Locate the cell with the specified text and output its (X, Y) center coordinate. 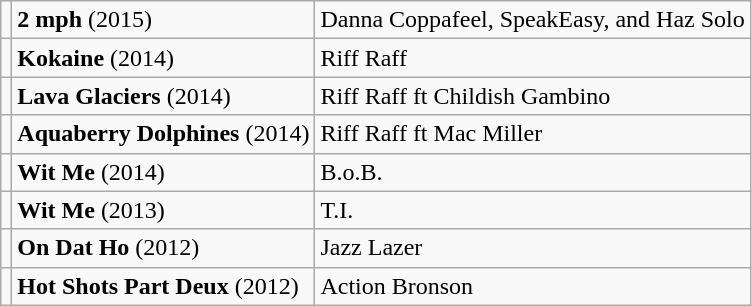
Wit Me (2013) (164, 210)
Riff Raff (532, 58)
On Dat Ho (2012) (164, 248)
Hot Shots Part Deux (2012) (164, 286)
2 mph (2015) (164, 20)
Danna Coppafeel, SpeakEasy, and Haz Solo (532, 20)
Riff Raff ft Mac Miller (532, 134)
Jazz Lazer (532, 248)
Wit Me (2014) (164, 172)
Lava Glaciers (2014) (164, 96)
Action Bronson (532, 286)
B.o.B. (532, 172)
Kokaine (2014) (164, 58)
Riff Raff ft Childish Gambino (532, 96)
T.I. (532, 210)
Aquaberry Dolphines (2014) (164, 134)
